From the cell containing the given text, extract its center point as [X, Y] coordinate. 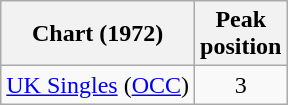
Chart (1972) [98, 34]
Peakposition [241, 34]
UK Singles (OCC) [98, 85]
3 [241, 85]
